Search for the cell housing the specified text and yield its (X, Y) center coordinate. 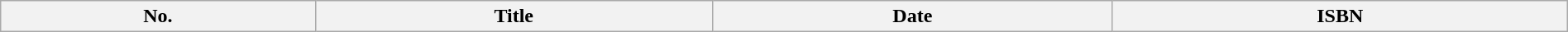
Date (912, 16)
No. (158, 16)
Title (514, 16)
ISBN (1340, 16)
